Find where the given text appears and provide that cell's center as [X, Y] coordinate. 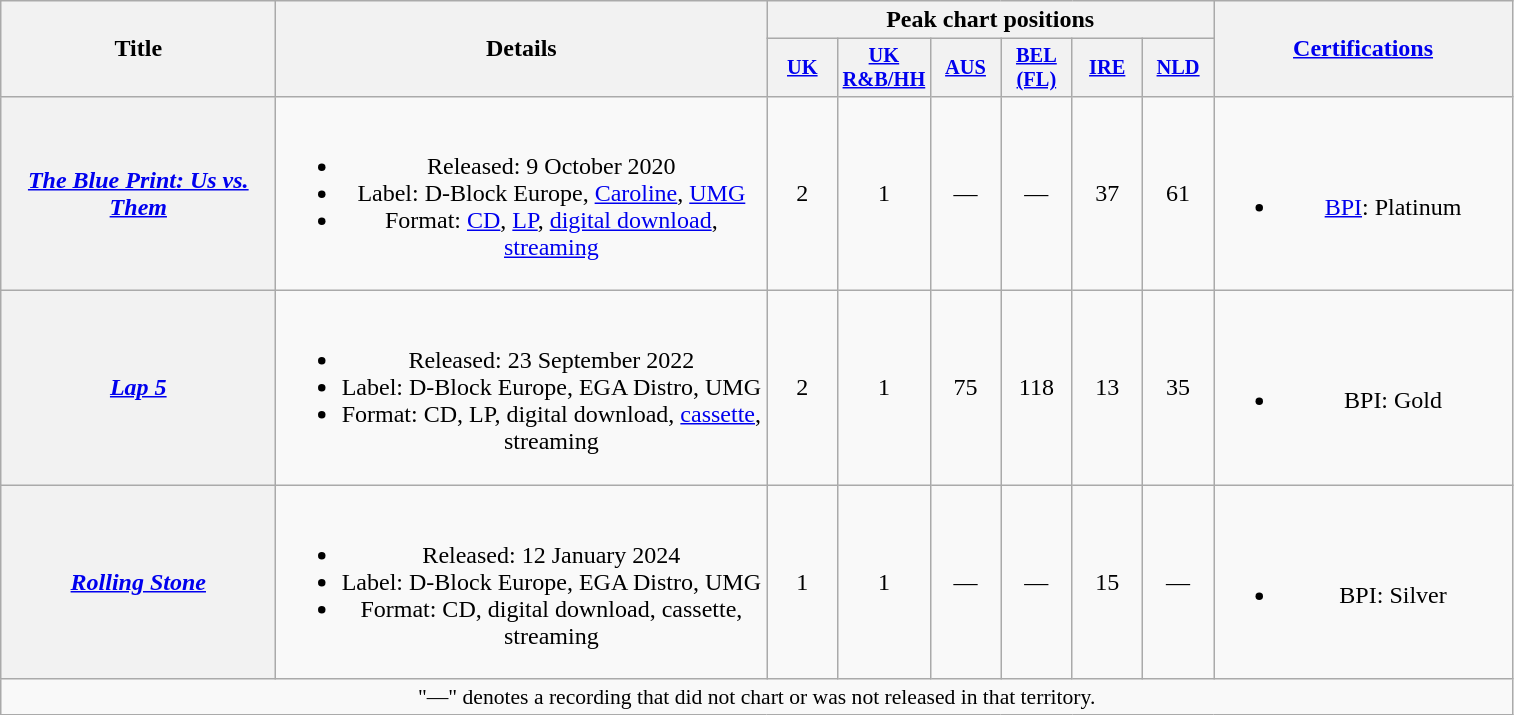
Released: 12 January 2024Label: D-Block Europe, EGA Distro, UMGFormat: CD, digital download, cassette, streaming [522, 582]
BPI: Platinum [1364, 193]
15 [1108, 582]
Released: 23 September 2022Label: D-Block Europe, EGA Distro, UMGFormat: CD, LP, digital download, cassette, streaming [522, 388]
Title [138, 49]
BEL(FL) [1036, 68]
Details [522, 49]
Peak chart positions [990, 20]
UK [802, 68]
UKR&B/HH [884, 68]
IRE [1108, 68]
BPI: Gold [1364, 388]
Certifications [1364, 49]
61 [1178, 193]
Lap 5 [138, 388]
Rolling Stone [138, 582]
Released: 9 October 2020Label: D-Block Europe, Caroline, UMGFormat: CD, LP, digital download, streaming [522, 193]
37 [1108, 193]
118 [1036, 388]
"—" denotes a recording that did not chart or was not released in that territory. [757, 697]
35 [1178, 388]
13 [1108, 388]
BPI: Silver [1364, 582]
AUS [966, 68]
75 [966, 388]
The Blue Print: Us vs. Them [138, 193]
NLD [1178, 68]
